Determine the [X, Y] coordinate at the center of the cell enclosing the given text.  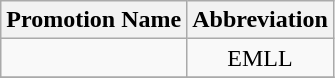
EMLL [260, 58]
Abbreviation [260, 20]
Promotion Name [94, 20]
